Scan for the cell matching the given text and deliver its (X, Y) coordinate at center. 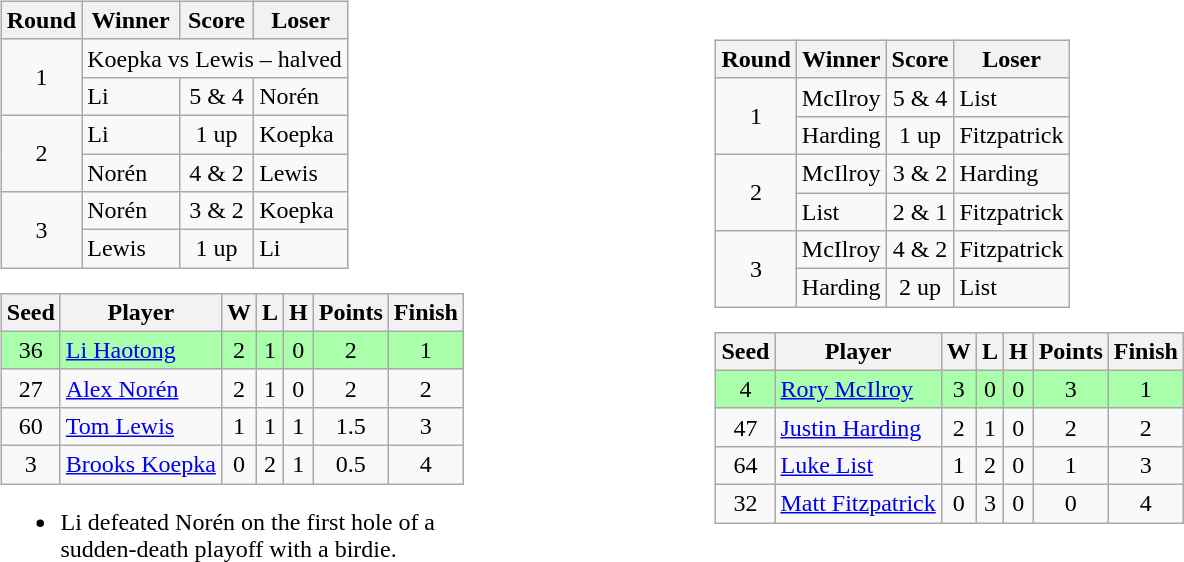
60 (30, 426)
2 & 1 (920, 211)
Koepka vs Lewis – halved (215, 58)
27 (30, 388)
Brooks Koepka (140, 464)
47 (746, 427)
Justin Harding (858, 427)
32 (746, 503)
Rory McIlroy (858, 389)
Alex Norén (140, 388)
2 up (920, 288)
1.5 (350, 426)
Tom Lewis (140, 426)
0.5 (350, 464)
36 (30, 350)
Luke List (858, 465)
Li Haotong (140, 350)
64 (746, 465)
Matt Fitzpatrick (858, 503)
